Pinpoint the cell where the given text exists, returning its (x, y) midpoint coordinate. 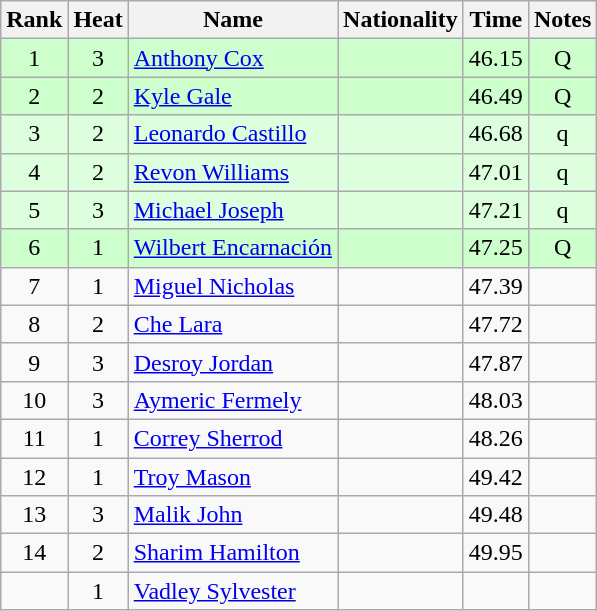
Kyle Gale (232, 96)
Sharim Hamilton (232, 553)
14 (34, 553)
12 (34, 477)
47.39 (496, 286)
10 (34, 400)
Troy Mason (232, 477)
9 (34, 362)
46.49 (496, 96)
8 (34, 324)
7 (34, 286)
Anthony Cox (232, 58)
Time (496, 20)
49.95 (496, 553)
Notes (562, 20)
Michael Joseph (232, 210)
47.72 (496, 324)
49.48 (496, 515)
Heat (98, 20)
Wilbert Encarnación (232, 248)
47.87 (496, 362)
Revon Williams (232, 172)
6 (34, 248)
5 (34, 210)
47.01 (496, 172)
Correy Sherrod (232, 438)
Rank (34, 20)
Leonardo Castillo (232, 134)
13 (34, 515)
48.03 (496, 400)
46.15 (496, 58)
4 (34, 172)
Che Lara (232, 324)
11 (34, 438)
46.68 (496, 134)
48.26 (496, 438)
49.42 (496, 477)
Aymeric Fermely (232, 400)
47.21 (496, 210)
Miguel Nicholas (232, 286)
47.25 (496, 248)
Nationality (401, 20)
Vadley Sylvester (232, 591)
Malik John (232, 515)
Desroy Jordan (232, 362)
Name (232, 20)
